Locate the cell with the specified text and output its [x, y] center coordinate. 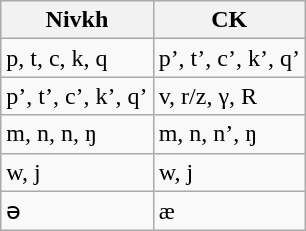
æ [229, 211]
v, r/z, γ, R [229, 96]
Nivkh [77, 20]
CK [229, 20]
m, n, n, ŋ [77, 134]
p, t, c, k, q [77, 58]
m, n, n’, ŋ [229, 134]
ə [77, 211]
